Identify which cell holds the provided text, then report its (X, Y) central coordinate. 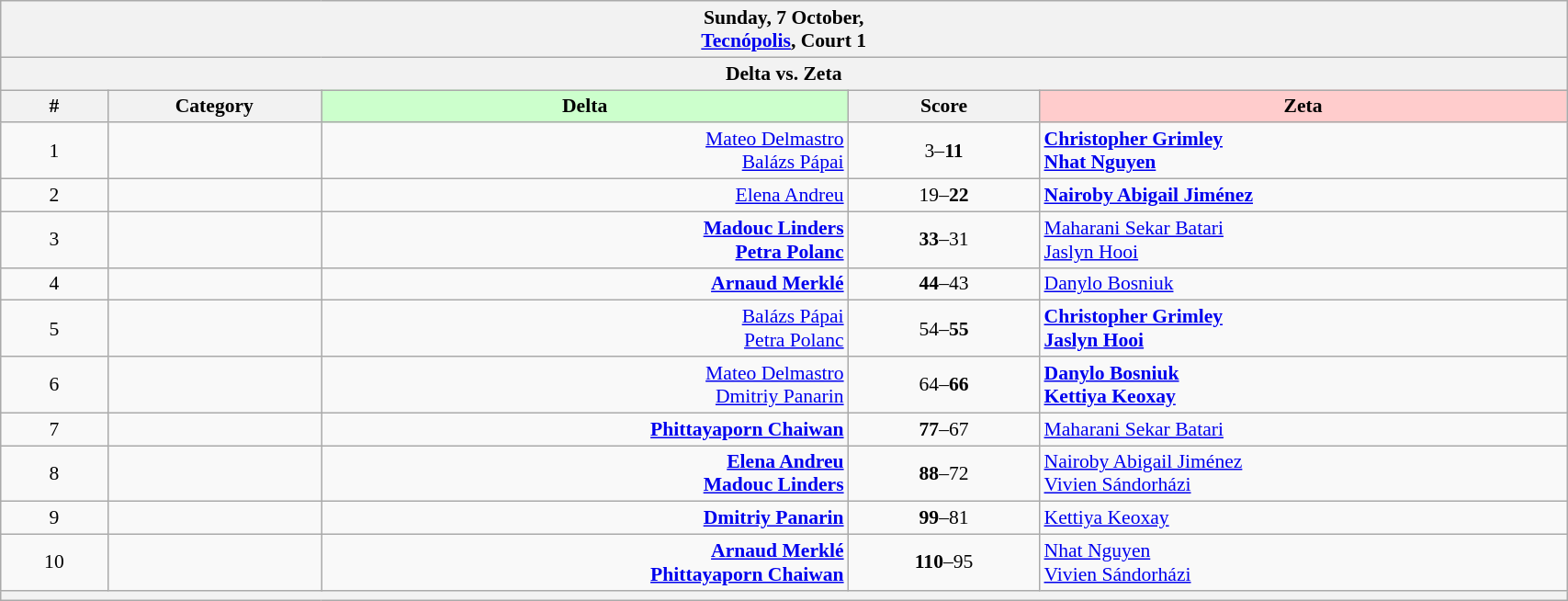
5 (54, 329)
Nhat Nguyen Vivien Sándorházi (1303, 562)
Nairoby Abigail Jiménez (1303, 196)
64–66 (944, 384)
Sunday, 7 October, Tecnópolis, Court 1 (784, 29)
Zeta (1303, 107)
Madouc Linders Petra Polanc (585, 239)
33–31 (944, 239)
2 (54, 196)
Christopher Grimley Nhat Nguyen (1303, 151)
Elena Andreu Madouc Linders (585, 474)
6 (54, 384)
Mateo Delmastro Dmitriy Panarin (585, 384)
110–95 (944, 562)
44–43 (944, 284)
1 (54, 151)
77–67 (944, 429)
Christopher Grimley Jaslyn Hooi (1303, 329)
88–72 (944, 474)
Balázs Pápai Petra Polanc (585, 329)
4 (54, 284)
3 (54, 239)
Maharani Sekar Batari (1303, 429)
Delta (585, 107)
Score (944, 107)
Mateo Delmastro Balázs Pápai (585, 151)
# (54, 107)
9 (54, 518)
19–22 (944, 196)
99–81 (944, 518)
Arnaud Merklé Phittayaporn Chaiwan (585, 562)
Danylo Bosniuk (1303, 284)
Maharani Sekar Batari Jaslyn Hooi (1303, 239)
Category (215, 107)
Arnaud Merklé (585, 284)
Kettiya Keoxay (1303, 518)
Dmitriy Panarin (585, 518)
7 (54, 429)
Danylo Bosniuk Kettiya Keoxay (1303, 384)
10 (54, 562)
Phittayaporn Chaiwan (585, 429)
54–55 (944, 329)
3–11 (944, 151)
Nairoby Abigail Jiménez Vivien Sándorházi (1303, 474)
8 (54, 474)
Delta vs. Zeta (784, 74)
Elena Andreu (585, 196)
